Extract the (x, y) coordinate from the center of the cell holding the provided text.  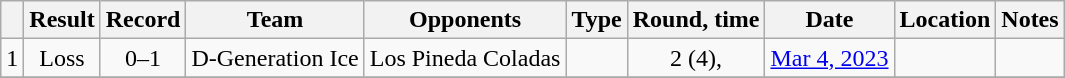
Date (830, 20)
Los Pineda Coladas (465, 58)
Team (275, 20)
Opponents (465, 20)
Record (143, 20)
1 (12, 58)
Location (945, 20)
0–1 (143, 58)
Round, time (696, 20)
Notes (1030, 20)
2 (4), (696, 58)
Type (596, 20)
Result (62, 20)
D-Generation Ice (275, 58)
Mar 4, 2023 (830, 58)
Loss (62, 58)
